Capture the cell that displays the provided text and extract its (x, y) central coordinate. 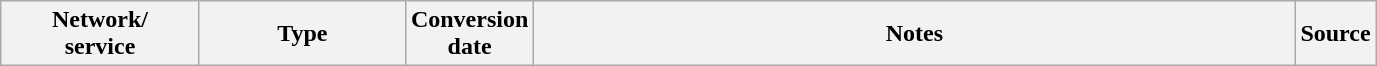
Network/service (100, 34)
Notes (914, 34)
Type (302, 34)
Source (1336, 34)
Conversion date (469, 34)
